Extract the [X, Y] coordinate from the center of the cell holding the provided text.  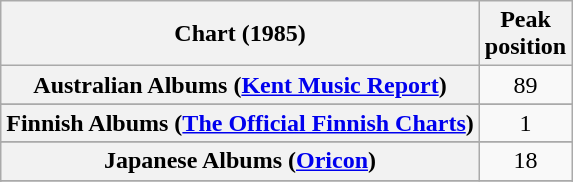
Finnish Albums (The Official Finnish Charts) [240, 123]
Chart (1985) [240, 34]
1 [525, 123]
Peakposition [525, 34]
Japanese Albums (Oricon) [240, 161]
18 [525, 161]
Australian Albums (Kent Music Report) [240, 85]
89 [525, 85]
